Search for the cell housing the specified text and yield its [x, y] center coordinate. 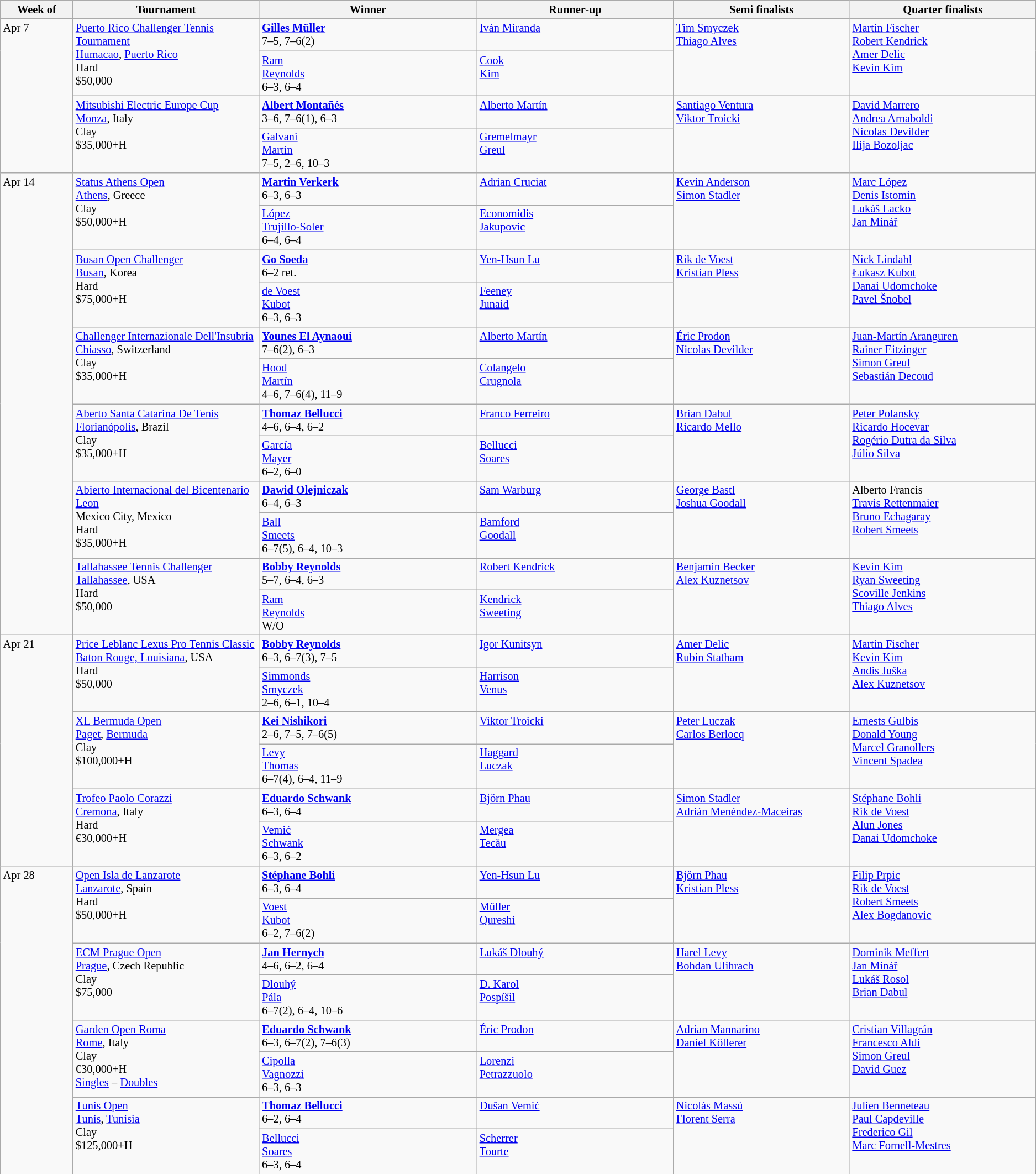
Alberto Francis Travis Rettenmaier Bruno Echagaray Robert Smeets [943, 520]
Jan Hernych4–6, 6–2, 6–4 [368, 959]
Dominik Meffert Jan Minář Lukáš Rosol Brian Dabul [943, 982]
Iván Miranda [575, 35]
Scherrer Tourte [575, 1151]
Runner-up [575, 9]
Bobby Reynolds5–7, 6–4, 6–3 [368, 574]
Tallahassee Tennis Challenger Tallahassee, USAHard$50,000 [166, 596]
George Bastl Joshua Goodall [761, 520]
Semi finalists [761, 9]
Thomaz Bellucci6–2, 6–4 [368, 1113]
Puerto Rico Challenger Tennis TournamentHumacao, Puerto RicoHard$50,000 [166, 57]
Vemić Schwank6–3, 6–2 [368, 843]
Apr 28 [36, 1019]
Dlouhý Pála6–7(2), 6–4, 10–6 [368, 997]
Marc López Denis Istomin Lukáš Lacko Jan Minář [943, 211]
Adrian Mannarino Daniel Köllerer [761, 1058]
Go Soeda6–2 ret. [368, 266]
Adrian Cruciat [575, 189]
Éric Prodon Nicolas Devilder [761, 365]
Levy Thomas6–7(4), 6–4, 11–9 [368, 766]
Cipolla Vagnozzi6–3, 6–3 [368, 1075]
Simon Stadler Adrián Menéndez-Maceiras [761, 827]
Lukáš Dlouhý [575, 959]
Bamford Goodall [575, 536]
Bobby Reynolds6–3, 6–7(3), 7–5 [368, 651]
Santiago Ventura Viktor Troicki [761, 134]
Mitsubishi Electric Europe Cup Monza, ItalyClay$35,000+H [166, 134]
Ball Smeets6–7(5), 6–4, 10–3 [368, 536]
Ernests Gulbis Donald Young Marcel Granollers Vincent Spadea [943, 751]
Kevin Kim Ryan Sweeting Scoville Jenkins Thiago Alves [943, 596]
XL Bermuda Open Paget, BermudaClay$100,000+H [166, 751]
Nicolás Massú Florent Serra [761, 1135]
Rik de Voest Kristian Pless [761, 289]
Quarter finalists [943, 9]
Economidis Jakupovic [575, 227]
Apr 7 [36, 96]
Kendrick Sweeting [575, 612]
Stéphane Bohli6–3, 6–4 [368, 882]
Open Isla de LanzaroteLanzarote, SpainHard$50,000+H [166, 904]
Éric Prodon [575, 1036]
Abierto Internacional del Bicentenario LeonMexico City, MexicoHard$35,000+H [166, 520]
Juan-Martín Aranguren Rainer Eitzinger Simon Greul Sebastián Decoud [943, 365]
López Trujillo-Soler6–4, 6–4 [368, 227]
Kevin Anderson Simon Stadler [761, 211]
Eduardo Schwank6–3, 6–7(2), 7–6(3) [368, 1036]
Martin Verkerk6–3, 6–3 [368, 189]
David Marrero Andrea Arnaboldi Nicolas Devilder Ilija Bozoljac [943, 134]
Peter Luczak Carlos Berlocq [761, 751]
Benjamin Becker Alex Kuznetsov [761, 596]
Apr 14 [36, 404]
Tournament [166, 9]
Winner [368, 9]
Robert Kendrick [575, 574]
Trofeo Paolo Corazzi Cremona, ItalyHard€30,000+H [166, 827]
Björn Phau [575, 805]
Amer Delic Rubin Statham [761, 673]
Björn Phau Kristian Pless [761, 904]
Harel Levy Bohdan Ulihrach [761, 982]
Ram ReynoldsW/O [368, 612]
Galvani Martín7–5, 2–6, 10–3 [368, 150]
ECM Prague Open Prague, Czech RepublicClay$75,000 [166, 982]
Brian Dabul Ricardo Mello [761, 442]
Albert Montañés3–6, 7–6(1), 6–3 [368, 112]
Tunis Open Tunis, TunisiaClay$125,000+H [166, 1135]
Challenger Internazionale Dell'InsubriaChiasso, SwitzerlandClay$35,000+H [166, 365]
Cook Kim [575, 74]
Garden Open Roma Rome, ItalyClay€30,000+HSingles – Doubles [166, 1058]
Busan Open ChallengerBusan, KoreaHard$75,000+H [166, 289]
de Voest Kubot6–3, 6–3 [368, 305]
Apr 21 [36, 750]
Bellucci Soares [575, 458]
D. Karol Pospíšil [575, 997]
Bellucci Soares6–3, 6–4 [368, 1151]
Viktor Troicki [575, 728]
Dawid Olejniczak6–4, 6–3 [368, 497]
Status Athens OpenAthens, GreeceClay$50,000+H [166, 211]
Simmonds Smyczek2–6, 6–1, 10–4 [368, 689]
Thomaz Bellucci4–6, 6–4, 6–2 [368, 420]
Mergea Tecău [575, 843]
Martin Fischer Kevin Kim Andis Juška Alex Kuznetsov [943, 673]
García Mayer6–2, 6–0 [368, 458]
Ram Reynolds6–3, 6–4 [368, 74]
Week of [36, 9]
Stéphane Bohli Rik de Voest Alun Jones Danai Udomchoke [943, 827]
Dušan Vemić [575, 1113]
Nick Lindahl Łukasz Kubot Danai Udomchoke Pavel Šnobel [943, 289]
Gilles Müller7–5, 7–6(2) [368, 35]
Martin Fischer Robert Kendrick Amer Delic Kevin Kim [943, 57]
Filip Prpic Rik de Voest Robert Smeets Alex Bogdanovic [943, 904]
Franco Ferreiro [575, 420]
Lorenzi Petrazzuolo [575, 1075]
Colangelo Crugnola [575, 381]
Voest Kubot6–2, 7–6(2) [368, 920]
Eduardo Schwank6–3, 6–4 [368, 805]
Harrison Venus [575, 689]
Müller Qureshi [575, 920]
Hood Martín4–6, 7–6(4), 11–9 [368, 381]
Feeney Junaid [575, 305]
Price Leblanc Lexus Pro Tennis ClassicBaton Rouge, Louisiana, USAHard$50,000 [166, 673]
Aberto Santa Catarina De TenisFlorianópolis, BrazilClay$35,000+H [166, 442]
Tim Smyczek Thiago Alves [761, 57]
Gremelmayr Greul [575, 150]
Julien Benneteau Paul Capdeville Frederico Gil Marc Fornell-Mestres [943, 1135]
Younes El Aynaoui7–6(2), 6–3 [368, 343]
Sam Warburg [575, 497]
Peter Polansky Ricardo Hocevar Rogério Dutra da Silva Júlio Silva [943, 442]
Kei Nishikori2–6, 7–5, 7–6(5) [368, 728]
Igor Kunitsyn [575, 651]
Haggard Luczak [575, 766]
Cristian Villagrán Francesco Aldi Simon Greul David Guez [943, 1058]
